Provide the [X, Y] coordinate of the cell's center where the given text is located.  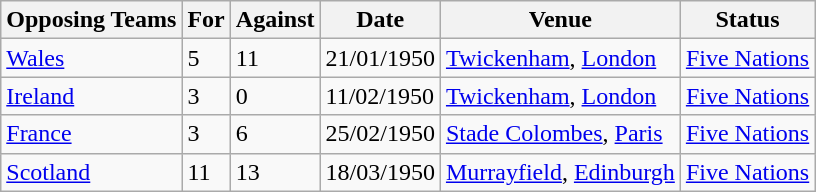
Date [380, 20]
11/02/1950 [380, 96]
25/02/1950 [380, 134]
Status [747, 20]
18/03/1950 [380, 172]
Against [275, 20]
5 [206, 58]
Murrayfield, Edinburgh [560, 172]
0 [275, 96]
Stade Colombes, Paris [560, 134]
13 [275, 172]
For [206, 20]
Ireland [92, 96]
France [92, 134]
Wales [92, 58]
Venue [560, 20]
Scotland [92, 172]
21/01/1950 [380, 58]
Opposing Teams [92, 20]
6 [275, 134]
